Extract the (X, Y) coordinate from the center of the cell holding the provided text.  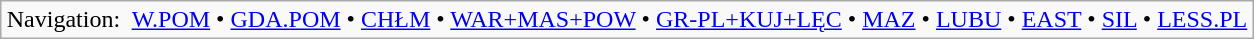
Navigation: W.POM • GDA.POM • CHŁM • WAR+MAS+POW • GR-PL+KUJ+LĘC • MAZ • LUBU • EAST • SIL • LESS.PL (627, 20)
